Capture the cell that displays the provided text and extract its [x, y] central coordinate. 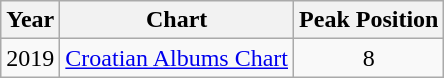
Year [30, 20]
Peak Position [369, 20]
2019 [30, 58]
8 [369, 58]
Chart [177, 20]
Croatian Albums Chart [177, 58]
